Locate the cell with the specified text and output its [x, y] center coordinate. 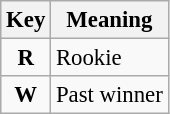
Meaning [110, 20]
W [26, 95]
Past winner [110, 95]
Rookie [110, 58]
Key [26, 20]
R [26, 58]
